Return the (x, y) coordinate for the center point of the cell that contains the specified text.  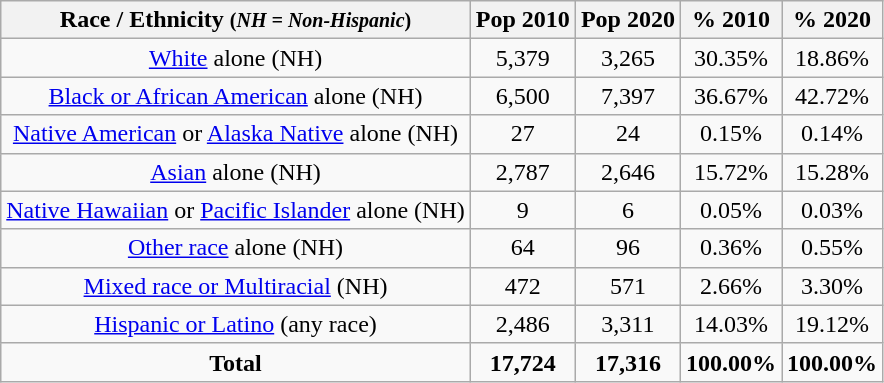
% 2010 (730, 20)
15.28% (832, 172)
Other race alone (NH) (236, 248)
6,500 (522, 96)
42.72% (832, 96)
Pop 2020 (628, 20)
18.86% (832, 58)
14.03% (730, 324)
6 (628, 210)
Total (236, 362)
96 (628, 248)
9 (522, 210)
17,724 (522, 362)
15.72% (730, 172)
7,397 (628, 96)
Native American or Alaska Native alone (NH) (236, 134)
0.03% (832, 210)
2,486 (522, 324)
36.67% (730, 96)
0.15% (730, 134)
2.66% (730, 286)
64 (522, 248)
3,311 (628, 324)
5,379 (522, 58)
Race / Ethnicity (NH = Non-Hispanic) (236, 20)
0.14% (832, 134)
24 (628, 134)
2,787 (522, 172)
Hispanic or Latino (any race) (236, 324)
30.35% (730, 58)
0.36% (730, 248)
3.30% (832, 286)
571 (628, 286)
0.55% (832, 248)
0.05% (730, 210)
% 2020 (832, 20)
3,265 (628, 58)
2,646 (628, 172)
472 (522, 286)
Mixed race or Multiracial (NH) (236, 286)
Black or African American alone (NH) (236, 96)
Native Hawaiian or Pacific Islander alone (NH) (236, 210)
17,316 (628, 362)
White alone (NH) (236, 58)
Asian alone (NH) (236, 172)
27 (522, 134)
19.12% (832, 324)
Pop 2010 (522, 20)
